Return [X, Y] of the center of cell containing provided text 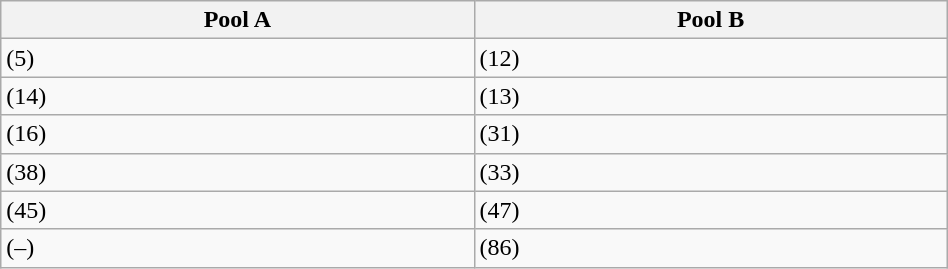
(5) [238, 58]
(45) [238, 210]
(13) [710, 96]
(16) [238, 134]
(14) [238, 96]
(38) [238, 172]
Pool A [238, 20]
(47) [710, 210]
(86) [710, 248]
(31) [710, 134]
Pool B [710, 20]
(33) [710, 172]
(–) [238, 248]
(12) [710, 58]
